Identify which cell holds the provided text, then report its [X, Y] central coordinate. 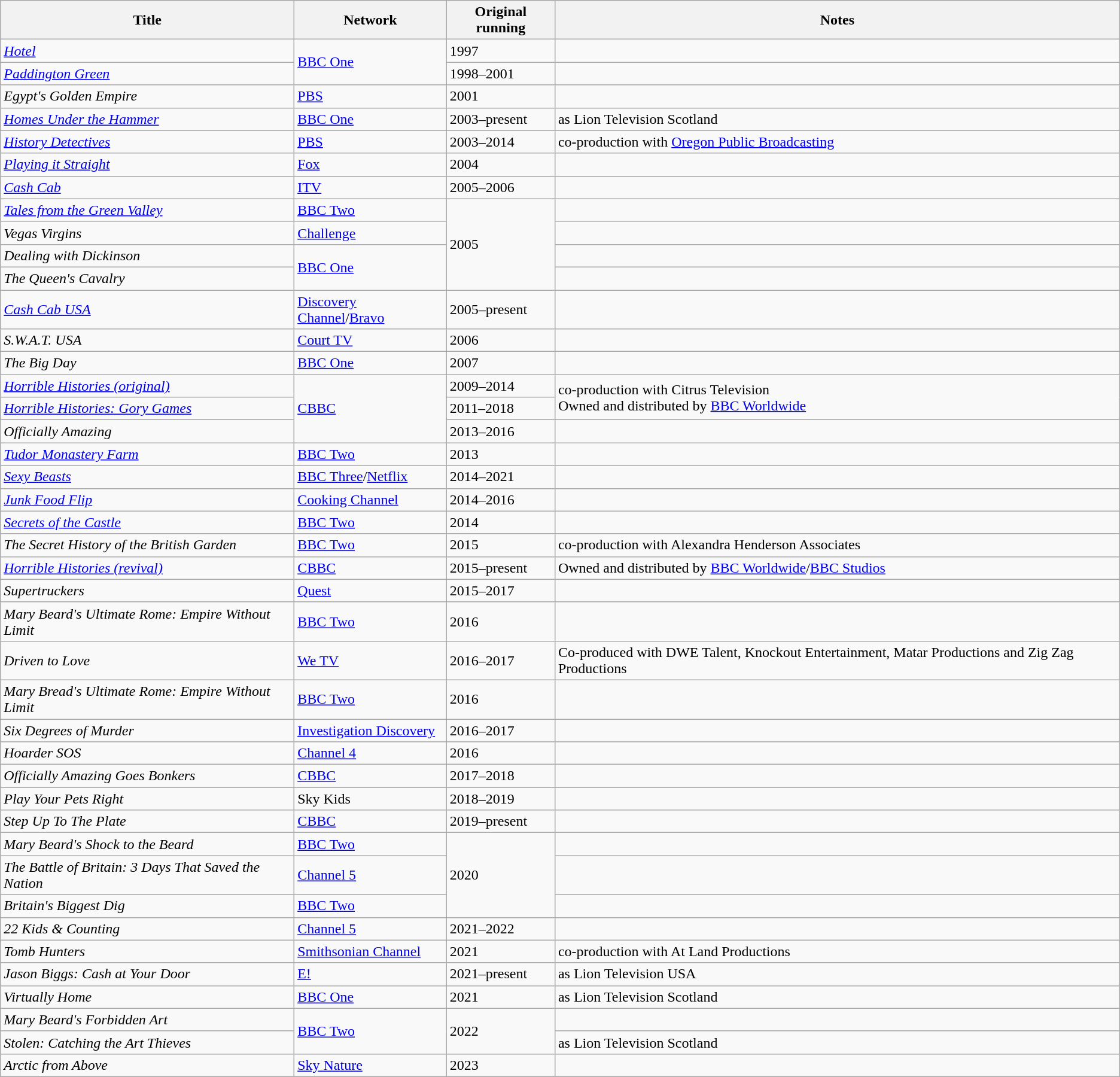
Quest [371, 591]
2003–present [500, 119]
2005–present [500, 309]
The Secret History of the British Garden [147, 545]
2001 [500, 96]
2009–2014 [500, 386]
Mary Beard's Ultimate Rome: Empire Without Limit [147, 621]
1997 [500, 51]
2013 [500, 454]
Driven to Love [147, 661]
Paddington Green [147, 74]
Cooking Channel [371, 500]
Virtually Home [147, 997]
2015 [500, 545]
Channel 4 [371, 753]
2003–2014 [500, 142]
2022 [500, 1031]
Officially Amazing Goes Bonkers [147, 776]
Vegas Virgins [147, 233]
Tudor Monastery Farm [147, 454]
Tales from the Green Valley [147, 210]
2018–2019 [500, 799]
2015–present [500, 568]
Cash Cab [147, 187]
Play Your Pets Right [147, 799]
2005 [500, 244]
co-production with At Land Productions [837, 951]
2005–2006 [500, 187]
Court TV [371, 340]
co-production with Alexandra Henderson Associates [837, 545]
Hoarder SOS [147, 753]
Cash Cab USA [147, 309]
co-production with Oregon Public Broadcasting [837, 142]
Sky Nature [371, 1065]
2007 [500, 363]
Sky Kids [371, 799]
2019–present [500, 822]
Step Up To The Plate [147, 822]
Horrible Histories: Gory Games [147, 409]
We TV [371, 661]
Six Degrees of Murder [147, 731]
Title [147, 20]
22 Kids & Counting [147, 929]
2021–2022 [500, 929]
Hotel [147, 51]
2021–present [500, 974]
2014–2016 [500, 500]
Investigation Discovery [371, 731]
Mary Beard's Forbidden Art [147, 1020]
Discovery Channel/Bravo [371, 309]
Dealing with Dickinson [147, 255]
2014–2021 [500, 477]
Tomb Hunters [147, 951]
co-production with Citrus TelevisionOwned and distributed by BBC Worldwide [837, 397]
2011–2018 [500, 409]
Britain's Biggest Dig [147, 906]
Mary Bread's Ultimate Rome: Empire Without Limit [147, 699]
2015–2017 [500, 591]
Network [371, 20]
2006 [500, 340]
2023 [500, 1065]
Egypt's Golden Empire [147, 96]
Arctic from Above [147, 1065]
Smithsonian Channel [371, 951]
History Detectives [147, 142]
ITV [371, 187]
Notes [837, 20]
Junk Food Flip [147, 500]
2014 [500, 522]
The Battle of Britain: 3 Days That Saved the Nation [147, 875]
Jason Biggs: Cash at Your Door [147, 974]
1998–2001 [500, 74]
Original running [500, 20]
The Queen's Cavalry [147, 278]
Playing it Straight [147, 165]
Owned and distributed by BBC Worldwide/BBC Studios [837, 568]
2017–2018 [500, 776]
Horrible Histories (original) [147, 386]
Stolen: Catching the Art Thieves [147, 1042]
Horrible Histories (revival) [147, 568]
Mary Beard's Shock to the Beard [147, 844]
2013–2016 [500, 431]
2020 [500, 875]
Homes Under the Hammer [147, 119]
Co-produced with DWE Talent, Knockout Entertainment, Matar Productions and Zig Zag Productions [837, 661]
Officially Amazing [147, 431]
2004 [500, 165]
BBC Three/Netflix [371, 477]
E! [371, 974]
S.W.A.T. USA [147, 340]
Challenge [371, 233]
The Big Day [147, 363]
Sexy Beasts [147, 477]
Supertruckers [147, 591]
Secrets of the Castle [147, 522]
as Lion Television USA [837, 974]
Fox [371, 165]
